Find where the given text appears and provide that cell's center as [X, Y] coordinate. 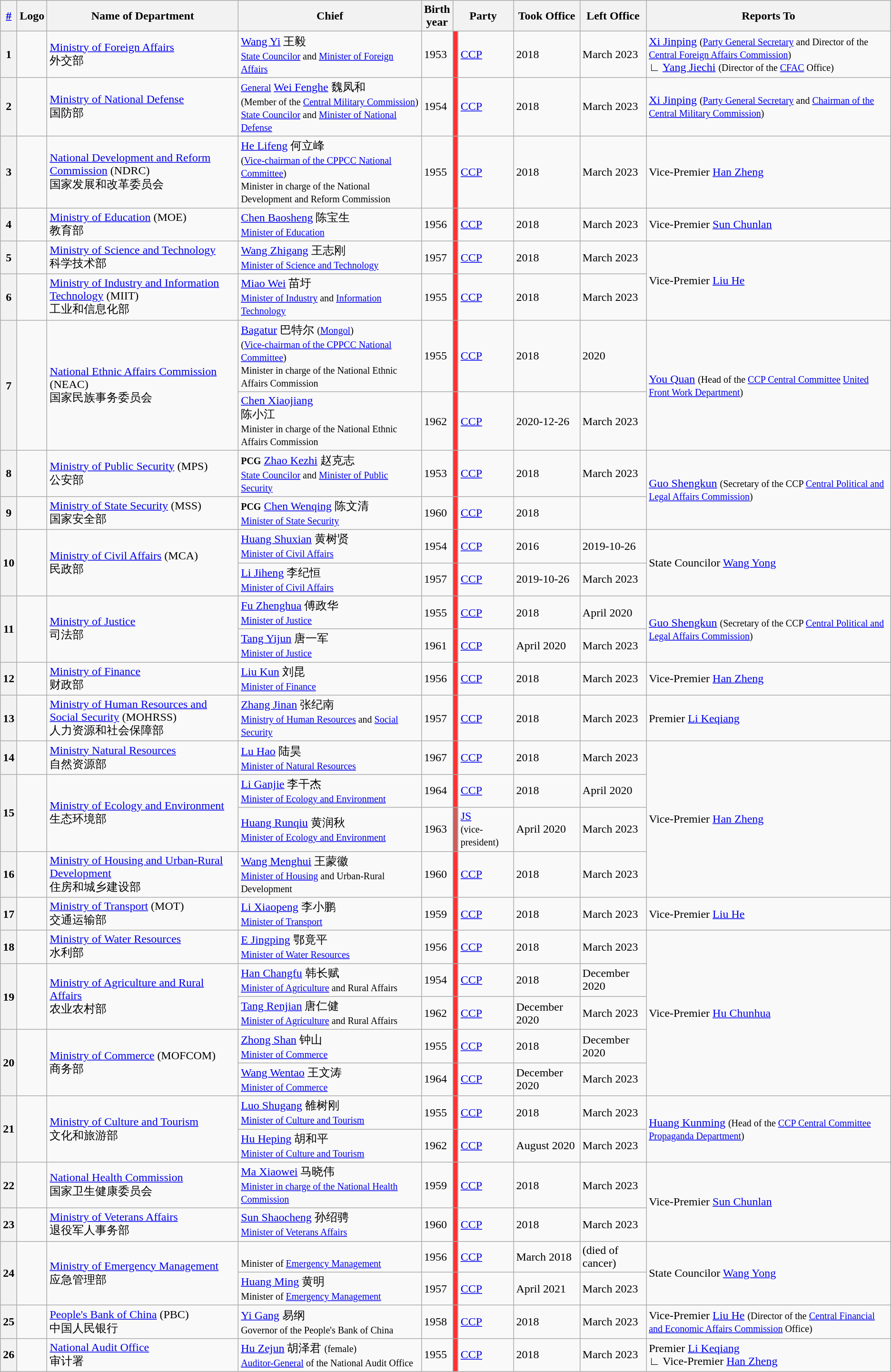
8 [9, 473]
Ministry of Industry and Information Technology (MIIT)工业和信息化部 [143, 297]
# [9, 16]
Li Jiheng 李纪恒Minister of Civil Affairs [330, 579]
Wang Zhigang 王志刚Minister of Science and Technology [330, 258]
Bagatur 巴特尔 (Mongol)(Vice-chairman of the CPPCC National Committee)Minister in charge of the National Ethnic Affairs Commission [330, 356]
Vice-Premier Liu He (Director of the Central Financial and Economic Affairs Commission Office) [769, 1322]
11 [9, 629]
26 [9, 1355]
PCG Zhao Kezhi 赵克志State Councilor and Minister of Public Security [330, 473]
Huang Kunming (Head of the CCP Central Committee Propaganda Department) [769, 1129]
Left Office [613, 16]
6 [9, 297]
12 [9, 679]
Ministry of Human Resources and Social Security (MOHRSS)人力资源和社会保障部 [143, 718]
17 [9, 914]
2020-12-26 [546, 421]
9 [9, 513]
Chen Baosheng 陈宝生Minister of Education [330, 224]
Ministry of Science and Technology科学技术部 [143, 258]
2020 [613, 356]
Xi Jinping (Party General Secretary and Chairman of the Central Military Commission) [769, 107]
18 [9, 947]
5 [9, 258]
10 [9, 563]
Ministry of Finance财政部 [143, 679]
Took Office [546, 16]
PCG Chen Wenqing 陈文清Minister of State Security [330, 513]
Reports To [769, 16]
Xi Jinping (Party General Secretary and Director of the Central Foreign Affairs Commission)∟ Yang Jiechi (Director of the CFAC Office) [769, 54]
Fu Zhenghua 傅政华Minister of Justice [330, 613]
2016 [546, 546]
General Wei Fenghe 魏凤和(Member of the Central Military Commission)State Councilor and Minister of National Defense [330, 107]
Logo [32, 16]
March 2018 [546, 1257]
Sun Shaocheng 孙绍骋Minister of Veterans Affairs [330, 1225]
22 [9, 1185]
Ministry of Education (MOE)教育部 [143, 224]
Premier Li Keqiang∟ Vice-Premier Han Zheng [769, 1355]
1958 [437, 1322]
National Development and Reform Commission (NDRC)国家发展和改革委员会 [143, 172]
Li Ganjie 李干杰Minister of Ecology and Environment [330, 791]
Ma Xiaowei 马晓伟Minister in charge of the National Health Commission [330, 1185]
Ministry of Housing and Urban-Rural Development住房和城乡建设部 [143, 874]
Huang Runqiu 黄润秋Minister of Ecology and Environment [330, 829]
April 2021 [546, 1289]
Hu Heping 胡和平Minister of Culture and Tourism [330, 1146]
Ministry of Veterans Affairs退役军人事务部 [143, 1225]
7 [9, 385]
Zhang Jinan 张纪南Ministry of Human Resources and Social Security [330, 718]
Ministry of Transport (MOT)交通运输部 [143, 914]
Huang Shuxian 黄树贤Minister of Civil Affairs [330, 546]
Ministry of National Defense国防部 [143, 107]
Luo Shugang 雒树刚Minister of Culture and Tourism [330, 1113]
Name of Department [143, 16]
National Audit Office审计署 [143, 1355]
Vice-Premier Hu Chunhua [769, 1013]
Wang Yi 王毅State Councilor and Minister of Foreign Affairs [330, 54]
Ministry of Culture and Tourism文化和旅游部 [143, 1129]
19 [9, 997]
Party [483, 16]
Premier Li Keqiang [769, 718]
20 [9, 1063]
Ministry Natural Resources自然资源部 [143, 758]
People's Bank of China (PBC)中国人民银行 [143, 1322]
National Health Commission国家卫生健康委员会 [143, 1185]
Yi Gang 易纲Governor of the People's Bank of China [330, 1322]
Ministry of Ecology and Environment生态环境部 [143, 813]
Miao Wei 苗圩Minister of Industry and Information Technology [330, 297]
16 [9, 874]
Minister of Emergency Management [330, 1257]
3 [9, 172]
Ministry of Agriculture and Rural Affairs农业农村部 [143, 997]
Huang Ming 黄明Minister of Emergency Management [330, 1289]
E Jingping 鄂竟平Minister of Water Resources [330, 947]
Ministry of Public Security (MPS)公安部 [143, 473]
He Lifeng 何立峰(Vice-chairman of the CPPCC National Committee)Minister in charge of the National Development and Reform Commission [330, 172]
Chen Xiaojiang陈小江Minister in charge of the National Ethnic Affairs Commission [330, 421]
Wang Wentao 王文涛Minister of Commerce [330, 1079]
Tang Yijun 唐一军Minister of Justice [330, 646]
Ministry of Commerce (MOFCOM)商务部 [143, 1063]
August 2020 [546, 1146]
Ministry of Foreign Affairs外交部 [143, 54]
Birthyear [437, 16]
1961 [437, 646]
Chief [330, 16]
Li Xiaopeng 李小鹏Minister of Transport [330, 914]
21 [9, 1129]
4 [9, 224]
Liu Kun 刘昆Minister of Finance [330, 679]
Ministry of State Security (MSS)国家安全部 [143, 513]
25 [9, 1322]
Ministry of Emergency Management应急管理部 [143, 1273]
Ministry of Civil Affairs (MCA)民政部 [143, 563]
14 [9, 758]
(died of cancer) [613, 1257]
Tang Renjian 唐仁健Minister of Agriculture and Rural Affairs [330, 1013]
Han Changfu 韩长赋Minister of Agriculture and Rural Affairs [330, 980]
Zhong Shan 钟山Minister of Commerce [330, 1046]
Ministry of Justice司法部 [143, 629]
Lu Hao 陆昊Minister of Natural Resources [330, 758]
24 [9, 1273]
13 [9, 718]
1 [9, 54]
Wang Menghui 王蒙徽Minister of Housing and Urban-Rural Development [330, 874]
JS(vice-president) [485, 829]
National Ethnic Affairs Commission (NEAC)国家民族事务委员会 [143, 385]
Hu Zejun 胡泽君 (female) Auditor-General of the National Audit Office [330, 1355]
You Quan (Head of the CCP Central Committee United Front Work Department) [769, 385]
15 [9, 813]
Ministry of Water Resources水利部 [143, 947]
2 [9, 107]
1963 [437, 829]
23 [9, 1225]
1967 [437, 758]
